Return [x, y] of the center of cell containing provided text 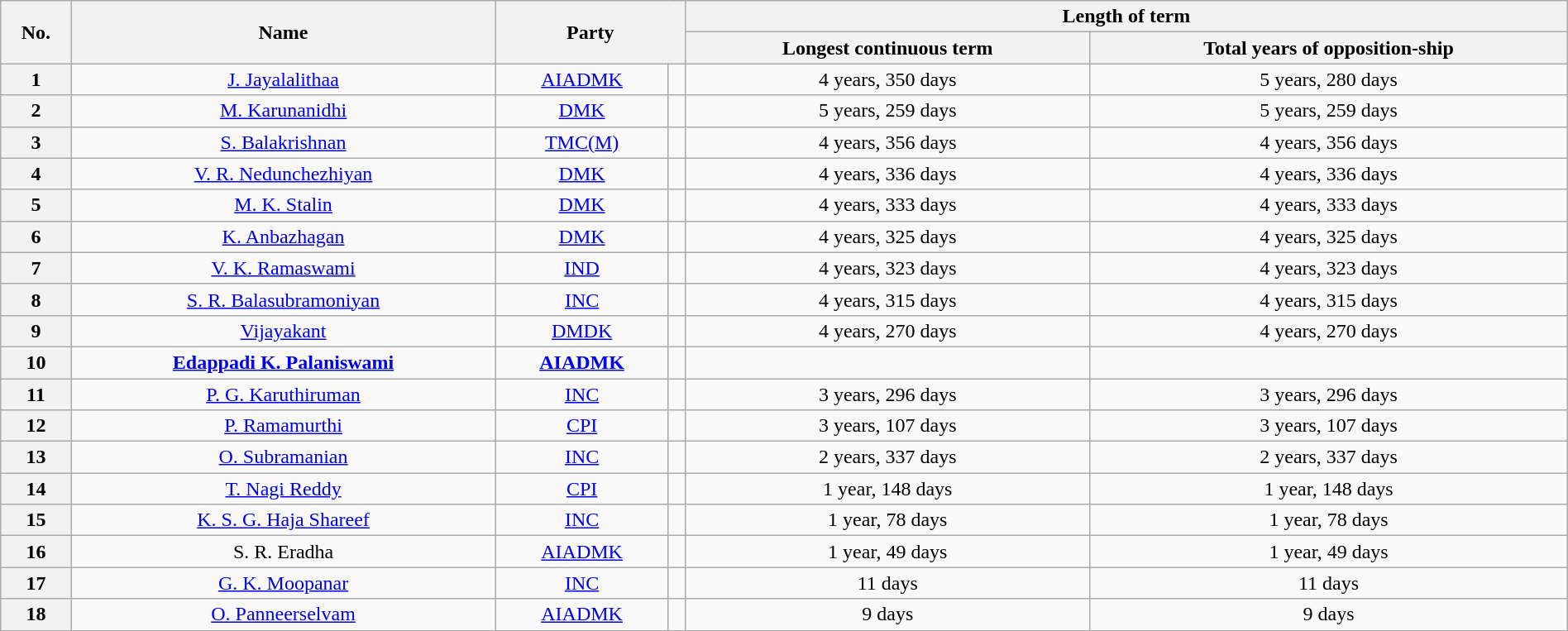
M. K. Stalin [283, 205]
16 [36, 552]
11 [36, 394]
2 [36, 111]
T. Nagi Reddy [283, 489]
Edappadi K. Palaniswami [283, 362]
6 [36, 237]
Total years of opposition-ship [1328, 48]
S. Balakrishnan [283, 142]
Length of term [1126, 17]
S. R. Balasubramoniyan [283, 299]
No. [36, 32]
8 [36, 299]
O. Subramanian [283, 457]
K. Anbazhagan [283, 237]
10 [36, 362]
3 [36, 142]
13 [36, 457]
J. Jayalalithaa [283, 79]
G. K. Moopanar [283, 583]
V. K. Ramaswami [283, 268]
IND [582, 268]
15 [36, 520]
O. Panneerselvam [283, 614]
7 [36, 268]
S. R. Eradha [283, 552]
Name [283, 32]
Longest continuous term [888, 48]
18 [36, 614]
K. S. G. Haja Shareef [283, 520]
17 [36, 583]
5 years, 280 days [1328, 79]
V. R. Nedunchezhiyan [283, 174]
5 [36, 205]
Party [590, 32]
9 [36, 331]
P. Ramamurthi [283, 426]
Vijayakant [283, 331]
TMC(M) [582, 142]
4 [36, 174]
4 years, 350 days [888, 79]
DMDK [582, 331]
P. G. Karuthiruman [283, 394]
14 [36, 489]
12 [36, 426]
M. Karunanidhi [283, 111]
1 [36, 79]
